Provide the (X, Y) coordinate of the cell's center where the given text is located.  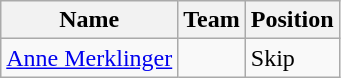
Anne Merklinger (90, 58)
Skip (292, 58)
Name (90, 20)
Team (212, 20)
Position (292, 20)
